Locate the cell with the specified text and output its (X, Y) center coordinate. 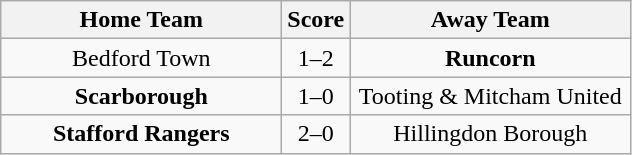
Runcorn (490, 58)
Away Team (490, 20)
1–0 (316, 96)
Tooting & Mitcham United (490, 96)
Bedford Town (142, 58)
Stafford Rangers (142, 134)
Home Team (142, 20)
Scarborough (142, 96)
2–0 (316, 134)
Score (316, 20)
Hillingdon Borough (490, 134)
1–2 (316, 58)
